Detect which cell encompasses the target text, then output its [x, y] center coordinate. 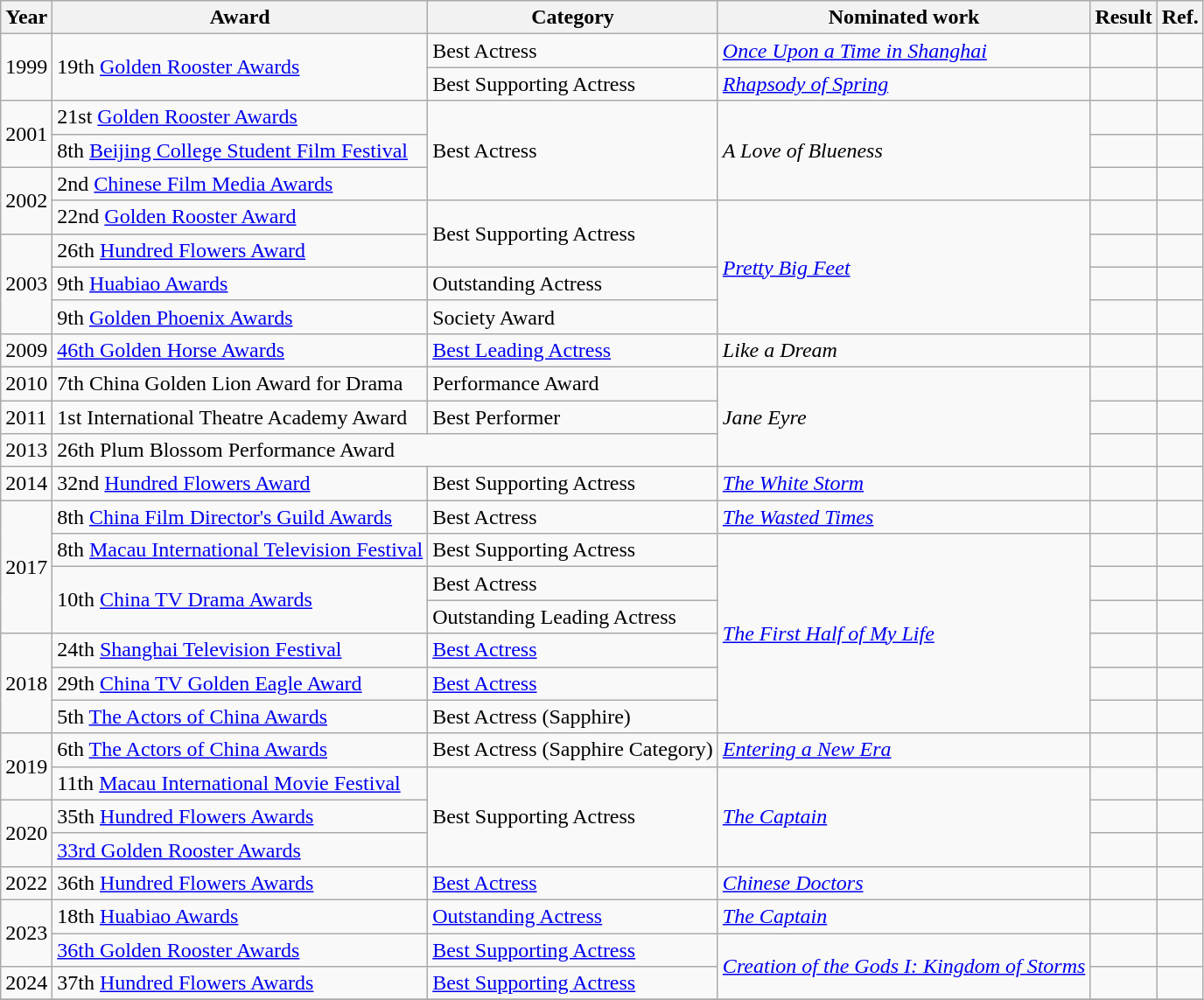
Nominated work [904, 17]
1st International Theatre Academy Award [240, 417]
Rhapsody of Spring [904, 84]
19th Golden Rooster Awards [240, 67]
2017 [26, 567]
Performance Award [573, 383]
2003 [26, 283]
Chinese Doctors [904, 883]
2002 [26, 200]
Jane Eyre [904, 416]
36th Hundred Flowers Awards [240, 883]
The White Storm [904, 484]
35th Hundred Flowers Awards [240, 816]
Award [240, 17]
26th Hundred Flowers Award [240, 250]
Best Performer [573, 417]
2014 [26, 484]
2nd Chinese Film Media Awards [240, 184]
2011 [26, 417]
2010 [26, 383]
Pretty Big Feet [904, 267]
Ref. [1179, 17]
Category [573, 17]
Best Actress (Sapphire) [573, 717]
Outstanding Leading Actress [573, 617]
A Love of Blueness [904, 150]
The Wasted Times [904, 517]
9th Huabiao Awards [240, 283]
46th Golden Horse Awards [240, 350]
7th China Golden Lion Award for Drama [240, 383]
2020 [26, 833]
37th Hundred Flowers Awards [240, 983]
26th Plum Blossom Performance Award [385, 451]
22nd Golden Rooster Award [240, 217]
11th Macau International Movie Festival [240, 783]
8th Macau International Television Festival [240, 550]
36th Golden Rooster Awards [240, 949]
2019 [26, 766]
1999 [26, 67]
32nd Hundred Flowers Award [240, 484]
21st Golden Rooster Awards [240, 117]
Creation of the Gods I: Kingdom of Storms [904, 966]
33rd Golden Rooster Awards [240, 850]
24th Shanghai Television Festival [240, 650]
Entering a New Era [904, 750]
Once Upon a Time in Shanghai [904, 51]
2022 [26, 883]
2018 [26, 683]
8th Beijing College Student Film Festival [240, 150]
29th China TV Golden Eagle Award [240, 683]
10th China TV Drama Awards [240, 600]
2013 [26, 451]
6th The Actors of China Awards [240, 750]
2009 [26, 350]
The First Half of My Life [904, 633]
Result [1123, 17]
2023 [26, 933]
2024 [26, 983]
18th Huabiao Awards [240, 916]
2001 [26, 134]
Like a Dream [904, 350]
Year [26, 17]
Best Actress (Sapphire Category) [573, 750]
5th The Actors of China Awards [240, 717]
9th Golden Phoenix Awards [240, 317]
Society Award [573, 317]
Best Leading Actress [573, 350]
8th China Film Director's Guild Awards [240, 517]
